Detect which cell encompasses the target text, then output its (X, Y) center coordinate. 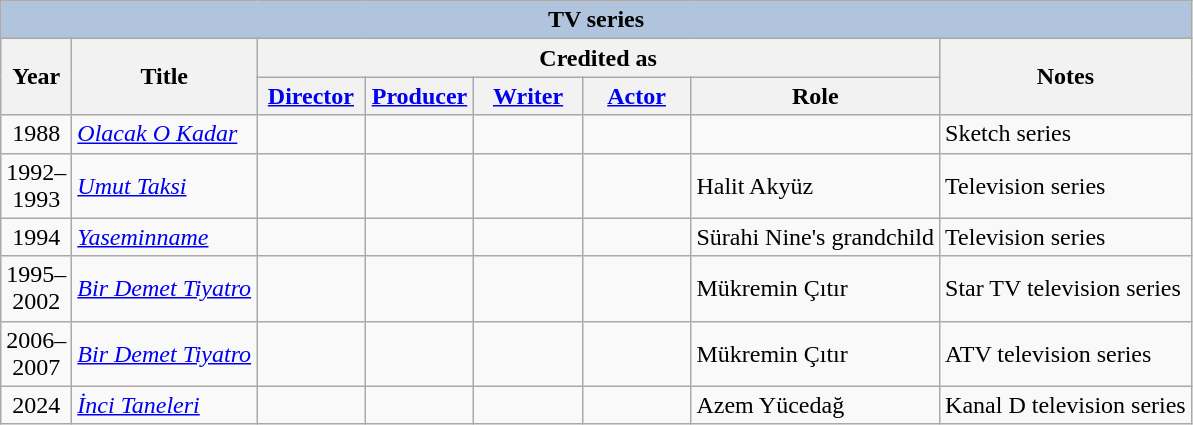
1994 (36, 237)
Notes (1066, 77)
Halit Akyüz (816, 186)
Actor (636, 96)
Sürahi Nine's grandchild (816, 237)
2024 (36, 405)
Director (312, 96)
Credited as (598, 58)
Year (36, 77)
Umut Taksi (164, 186)
TV series (596, 20)
Star TV television series (1066, 288)
1988 (36, 134)
İnci Taneleri (164, 405)
Yaseminname (164, 237)
Azem Yücedağ (816, 405)
Sketch series (1066, 134)
Producer (420, 96)
2006–2007 (36, 354)
Role (816, 96)
Kanal D television series (1066, 405)
Writer (528, 96)
1995–2002 (36, 288)
ATV television series (1066, 354)
1992–1993 (36, 186)
Olacak O Kadar (164, 134)
Title (164, 77)
